From the cell containing the given text, extract its center point as (X, Y) coordinate. 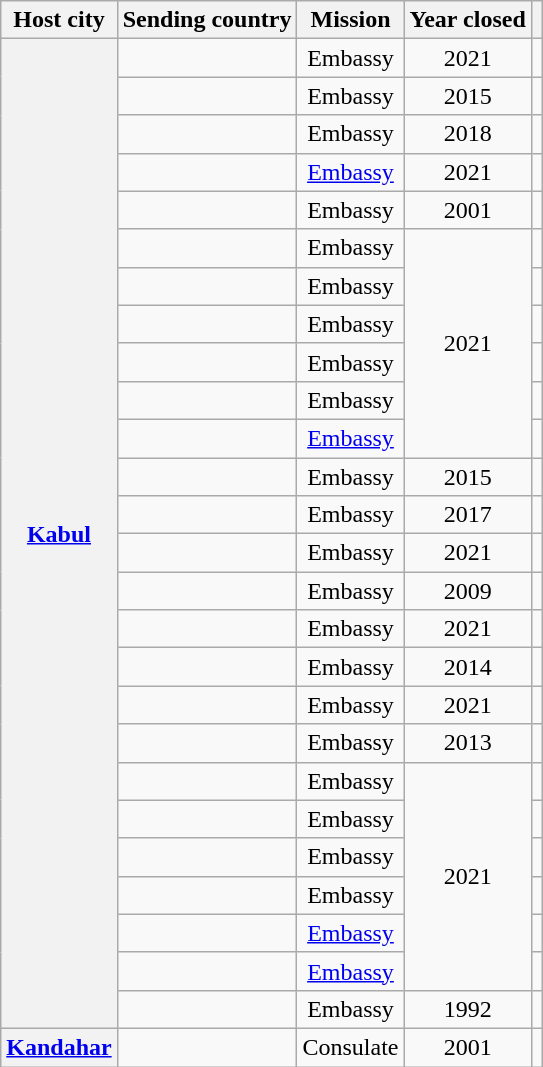
2017 (468, 515)
2013 (468, 743)
Year closed (468, 20)
Sending country (207, 20)
Kandahar (59, 1047)
Mission (350, 20)
2018 (468, 134)
Host city (59, 20)
1992 (468, 1009)
Kabul (59, 534)
2009 (468, 591)
2014 (468, 667)
Consulate (350, 1047)
